Locate the cell with the specified text and output its [x, y] center coordinate. 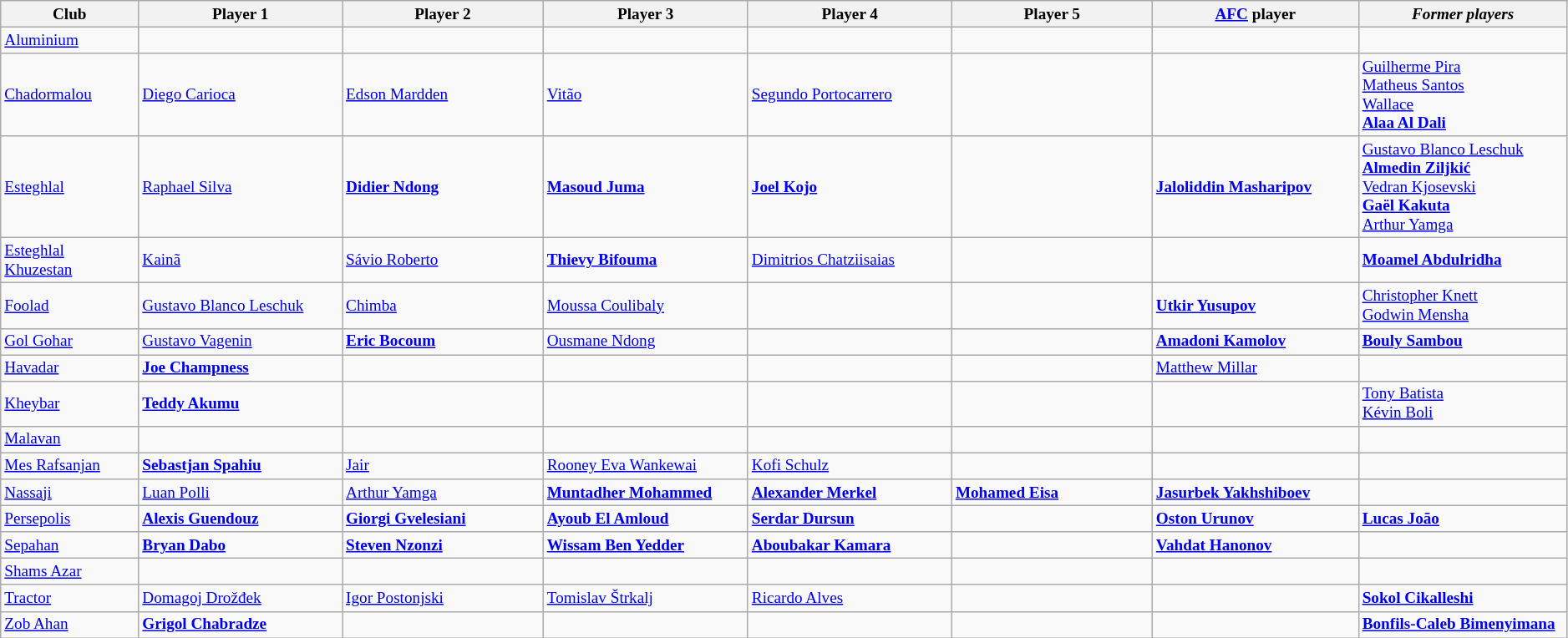
Christopher Knett Godwin Mensha [1463, 306]
Mohamed Eisa [1052, 493]
Luan Polli [241, 493]
Malavan [70, 439]
Havadar [70, 368]
Tractor [70, 598]
Vahdat Hanonov [1255, 545]
Sebastjan Spahiu [241, 466]
Joel Kojo [850, 187]
Persepolis [70, 519]
Sokol Cikalleshi [1463, 598]
Player 1 [241, 14]
Matthew Millar [1255, 368]
Segundo Portocarrero [850, 95]
Player 5 [1052, 14]
Masoud Juma [645, 187]
Ricardo Alves [850, 598]
Moussa Coulibaly [645, 306]
Jair [443, 466]
Oston Urunov [1255, 519]
Gustavo Blanco Leschuk Almedin Ziljkić Vedran Kjosevski Gaël Kakuta Arthur Yamga [1463, 187]
Player 2 [443, 14]
Diego Carioca [241, 95]
Wissam Ben Yedder [645, 545]
Mes Rafsanjan [70, 466]
Bonfils-Caleb Bimenyimana [1463, 625]
Foolad [70, 306]
Ayoub El Amloud [645, 519]
Former players [1463, 14]
Gustavo Vagenin [241, 342]
Giorgi Gvelesiani [443, 519]
Esteghlal [70, 187]
Igor Postonjski [443, 598]
Kainã [241, 261]
Jaloliddin Masharipov [1255, 187]
AFC player [1255, 14]
Kheybar [70, 403]
Player 3 [645, 14]
Sepahan [70, 545]
Joe Champness [241, 368]
Ousmane Ndong [645, 342]
Rooney Eva Wankewai [645, 466]
Tony Batista Kévin Boli [1463, 403]
Vitão [645, 95]
Club [70, 14]
Eric Bocoum [443, 342]
Utkir Yusupov [1255, 306]
Thievy Bifouma [645, 261]
Edson Mardden [443, 95]
Tomislav Štrkalj [645, 598]
Zob Ahan [70, 625]
Bouly Sambou [1463, 342]
Didier Ndong [443, 187]
Amadoni Kamolov [1255, 342]
Teddy Akumu [241, 403]
Esteghlal Khuzestan [70, 261]
Jasurbek Yakhshiboev [1255, 493]
Alexis Guendouz [241, 519]
Gol Gohar [70, 342]
Grigol Chabradze [241, 625]
Arthur Yamga [443, 493]
Kofi Schulz [850, 466]
Lucas João [1463, 519]
Steven Nzonzi [443, 545]
Dimitrios Chatziisaias [850, 261]
Chadormalou [70, 95]
Serdar Dursun [850, 519]
Player 4 [850, 14]
Raphael Silva [241, 187]
Bryan Dabo [241, 545]
Chimba [443, 306]
Gustavo Blanco Leschuk [241, 306]
Sávio Roberto [443, 261]
Guilherme Pira Matheus Santos Wallace Alaa Al Dali [1463, 95]
Alexander Merkel [850, 493]
Aluminium [70, 40]
Nassaji [70, 493]
Shams Azar [70, 572]
Muntadher Mohammed [645, 493]
Domagoj Drožđek [241, 598]
Moamel Abdulridha [1463, 261]
Aboubakar Kamara [850, 545]
